Search for the cell housing the specified text and yield its [x, y] center coordinate. 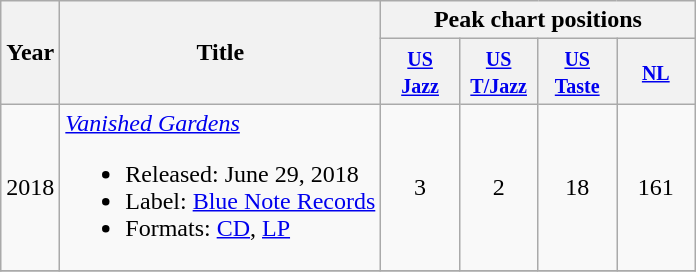
2 [498, 188]
Vanished GardensReleased: June 29, 2018Label: Blue Note RecordsFormats: CD, LP [220, 188]
NL [656, 72]
Year [30, 52]
USJazz [420, 72]
UST/Jazz [498, 72]
161 [656, 188]
2018 [30, 188]
3 [420, 188]
Peak chart positions [538, 20]
USTaste [578, 72]
18 [578, 188]
Title [220, 52]
